Capture the cell that displays the provided text and extract its (x, y) central coordinate. 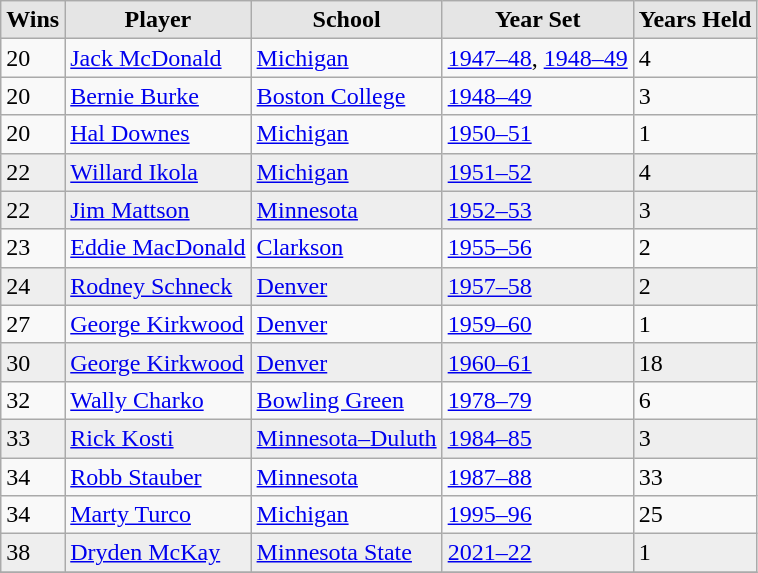
1960–61 (538, 362)
Rodney Schneck (158, 286)
Clarkson (346, 248)
Player (158, 20)
1950–51 (538, 134)
Dryden McKay (158, 553)
1955–56 (538, 248)
Boston College (346, 96)
1951–52 (538, 172)
1978–79 (538, 400)
1984–85 (538, 438)
1995–96 (538, 515)
Minnesota State (346, 553)
30 (33, 362)
1952–53 (538, 210)
Robb Stauber (158, 477)
2021–22 (538, 553)
School (346, 20)
1987–88 (538, 477)
Year Set (538, 20)
Rick Kosti (158, 438)
Willard Ikola (158, 172)
Bernie Burke (158, 96)
Wins (33, 20)
Jack McDonald (158, 58)
27 (33, 324)
Eddie MacDonald (158, 248)
38 (33, 553)
32 (33, 400)
1947–48, 1948–49 (538, 58)
1948–49 (538, 96)
Minnesota–Duluth (346, 438)
18 (695, 362)
23 (33, 248)
24 (33, 286)
Hal Downes (158, 134)
6 (695, 400)
Marty Turco (158, 515)
1957–58 (538, 286)
Years Held (695, 20)
Wally Charko (158, 400)
1959–60 (538, 324)
25 (695, 515)
Bowling Green (346, 400)
Jim Mattson (158, 210)
